From the cell containing the given text, extract its center point as (X, Y) coordinate. 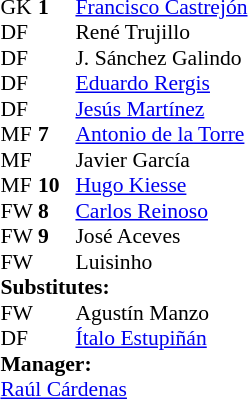
Carlos Reinoso (161, 211)
Ítalo Estupiñán (161, 339)
Agustín Manzo (161, 313)
10 (57, 185)
Manager: (124, 364)
René Trujillo (161, 33)
Eduardo Rergis (161, 83)
Substitutes: (124, 287)
Luisinho (161, 262)
Hugo Kiesse (161, 185)
Jesús Martínez (161, 109)
Javier García (161, 160)
J. Sánchez Galindo (161, 58)
9 (57, 237)
8 (57, 211)
José Aceves (161, 237)
7 (57, 135)
Antonio de la Torre (161, 135)
